Locate the cell with the specified text and output its (X, Y) center coordinate. 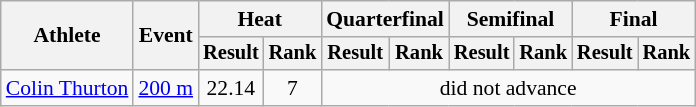
Event (166, 36)
did not advance (508, 88)
Heat (260, 19)
22.14 (231, 88)
Athlete (68, 36)
Semifinal (510, 19)
7 (293, 88)
Colin Thurton (68, 88)
200 m (166, 88)
Final (634, 19)
Quarterfinal (385, 19)
